Locate the cell with the specified text and output its (X, Y) center coordinate. 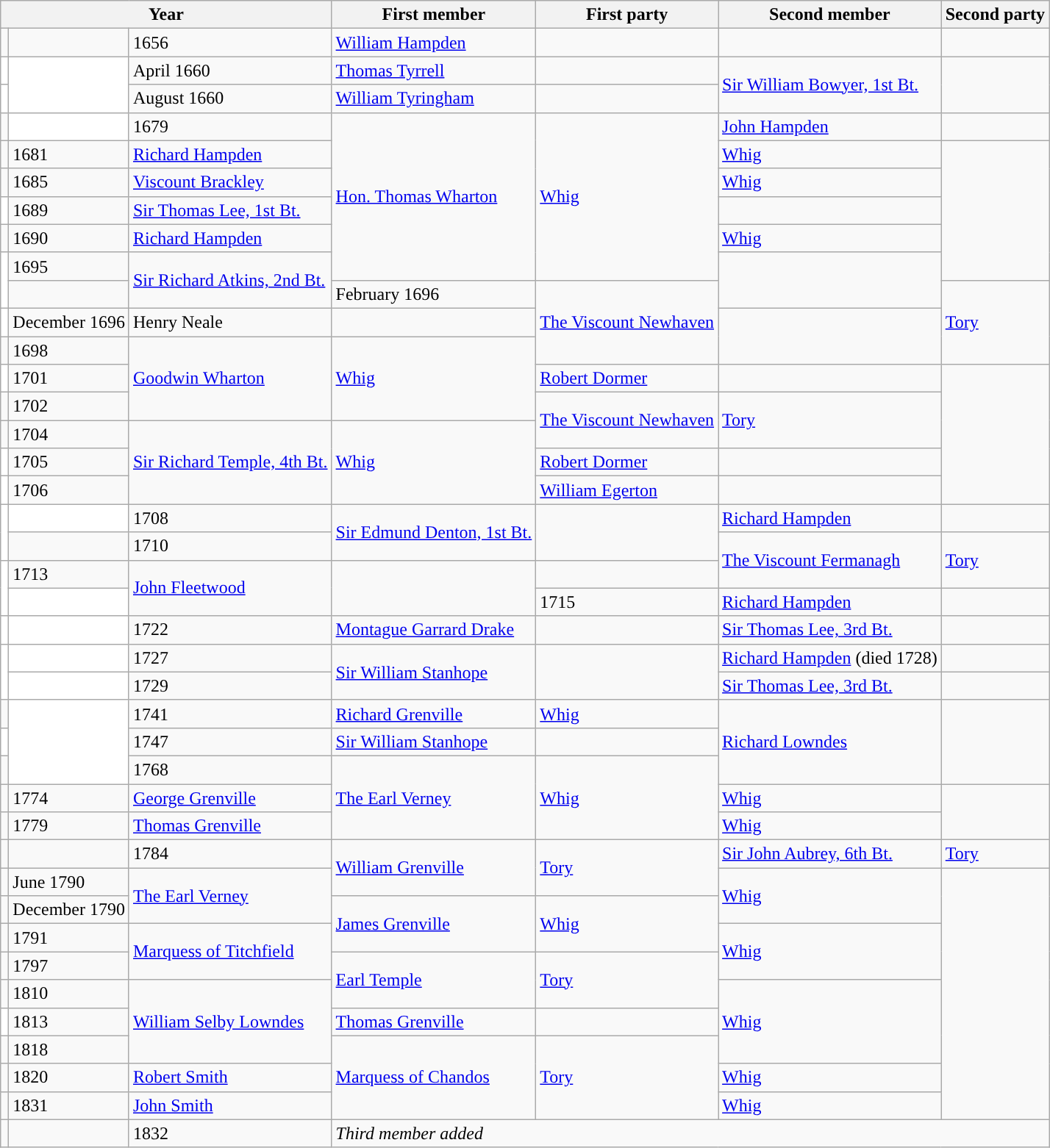
Sir Richard Atkins, 2nd Bt. (230, 280)
1813 (69, 1022)
William Selby Lowndes (230, 1022)
1702 (69, 406)
Sir Thomas Lee, 1st Bt. (230, 210)
First member (434, 15)
August 1660 (230, 98)
Richard Hampden (died 1728) (830, 658)
1729 (230, 686)
1704 (69, 434)
Sir Edmund Denton, 1st Bt. (434, 532)
William Egerton (627, 490)
1715 (627, 602)
William Tyringham (434, 98)
1768 (230, 769)
1710 (230, 546)
1797 (69, 966)
1685 (69, 182)
Second member (830, 15)
December 1696 (69, 322)
1810 (69, 994)
Montague Garrard Drake (434, 630)
1713 (69, 574)
1705 (69, 462)
Earl Temple (434, 980)
1831 (69, 1105)
Hon. Thomas Wharton (434, 196)
Third member added (690, 1133)
1690 (69, 238)
Thomas Tyrrell (434, 71)
1727 (230, 658)
The Viscount Fermanagh (830, 560)
1701 (69, 379)
Henry Neale (230, 322)
Marquess of Chandos (434, 1077)
First party (627, 15)
1695 (69, 266)
1791 (69, 938)
1689 (69, 210)
Richard Grenville (434, 714)
Robert Smith (230, 1077)
Viscount Brackley (230, 182)
William Grenville (434, 868)
1679 (230, 126)
Sir William Bowyer, 1st Bt. (830, 85)
1820 (69, 1077)
John Fleetwood (230, 588)
1747 (230, 742)
Year (166, 15)
Goodwin Wharton (230, 379)
1741 (230, 714)
1656 (230, 43)
Sir Richard Temple, 4th Bt. (230, 462)
1722 (230, 630)
1681 (69, 154)
John Hampden (830, 126)
December 1790 (69, 910)
George Grenville (230, 797)
June 1790 (69, 882)
1784 (230, 854)
John Smith (230, 1105)
James Grenville (434, 924)
William Hampden (434, 43)
1774 (69, 797)
February 1696 (434, 294)
Sir John Aubrey, 6th Bt. (830, 854)
1832 (230, 1133)
April 1660 (230, 71)
1706 (69, 490)
1818 (69, 1050)
1708 (230, 518)
Second party (995, 15)
Marquess of Titchfield (230, 952)
1779 (69, 826)
1698 (69, 351)
Richard Lowndes (830, 742)
